For the text-containing cell, return its midpoint in (x, y) coordinate format. 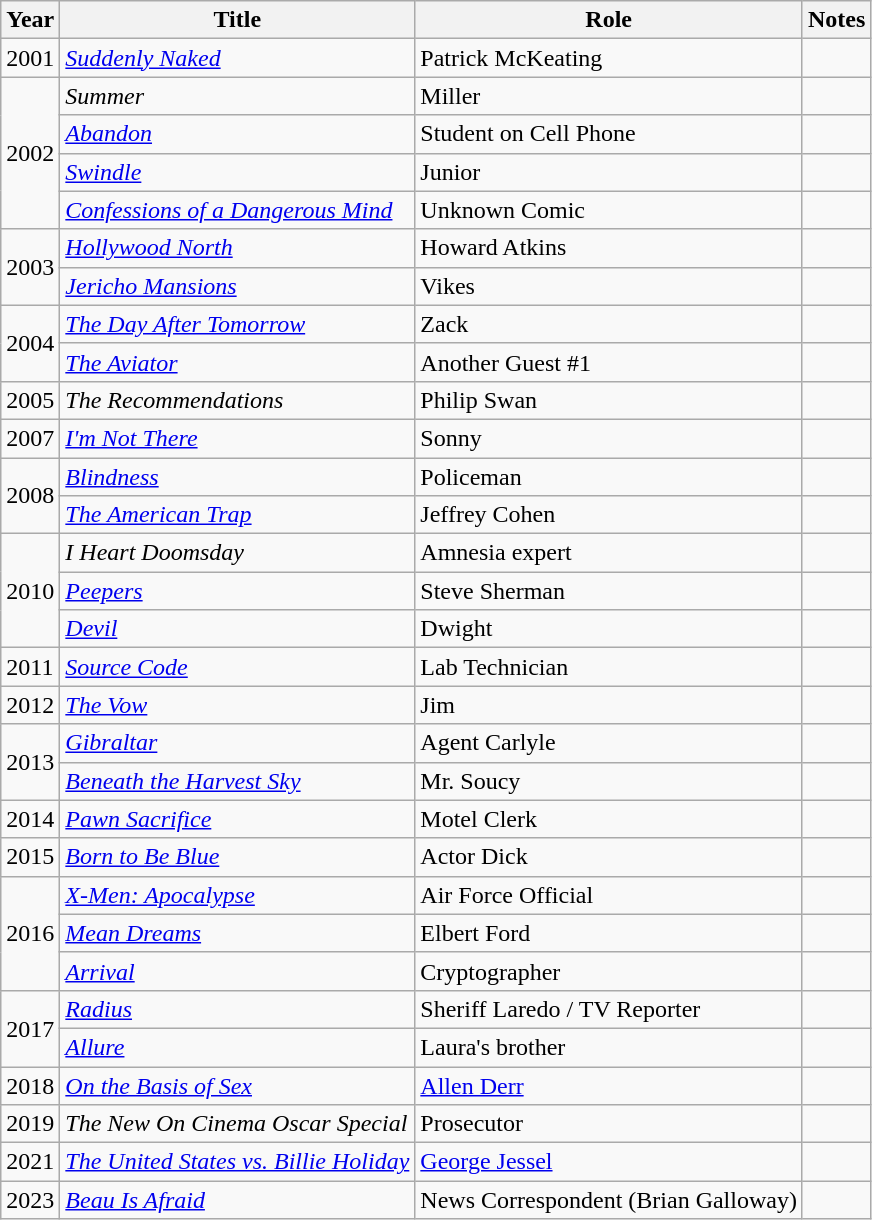
2016 (30, 933)
Junior (609, 172)
The American Trap (238, 515)
I'm Not There (238, 438)
2023 (30, 1200)
Swindle (238, 172)
2002 (30, 153)
Sheriff Laredo / TV Reporter (609, 1009)
X-Men: Apocalypse (238, 895)
The Day After Tomorrow (238, 324)
I Heart Doomsday (238, 553)
Source Code (238, 667)
2008 (30, 496)
Motel Clerk (609, 819)
Radius (238, 1009)
Cryptographer (609, 971)
Lab Technician (609, 667)
Philip Swan (609, 400)
Allure (238, 1047)
Steve Sherman (609, 591)
Year (30, 20)
Mr. Soucy (609, 781)
2011 (30, 667)
Role (609, 20)
2010 (30, 591)
2014 (30, 819)
2017 (30, 1028)
Dwight (609, 629)
The New On Cinema Oscar Special (238, 1124)
Title (238, 20)
Abandon (238, 134)
Hollywood North (238, 248)
Agent Carlyle (609, 743)
Elbert Ford (609, 933)
Born to Be Blue (238, 857)
Actor Dick (609, 857)
Amnesia expert (609, 553)
The Vow (238, 705)
2005 (30, 400)
Zack (609, 324)
Policeman (609, 477)
Allen Derr (609, 1085)
Beau Is Afraid (238, 1200)
Student on Cell Phone (609, 134)
Suddenly Naked (238, 58)
Arrival (238, 971)
2003 (30, 267)
The Recommendations (238, 400)
Laura's brother (609, 1047)
2004 (30, 343)
2021 (30, 1162)
Vikes (609, 286)
Devil (238, 629)
2007 (30, 438)
Beneath the Harvest Sky (238, 781)
On the Basis of Sex (238, 1085)
2001 (30, 58)
News Correspondent (Brian Galloway) (609, 1200)
2019 (30, 1124)
Unknown Comic (609, 210)
Mean Dreams (238, 933)
Another Guest #1 (609, 362)
Jeffrey Cohen (609, 515)
Gibraltar (238, 743)
Blindness (238, 477)
Sonny (609, 438)
Notes (836, 20)
Jericho Mansions (238, 286)
Howard Atkins (609, 248)
2018 (30, 1085)
Confessions of a Dangerous Mind (238, 210)
Summer (238, 96)
The Aviator (238, 362)
Pawn Sacrifice (238, 819)
Prosecutor (609, 1124)
Miller (609, 96)
2012 (30, 705)
Peepers (238, 591)
2013 (30, 762)
2015 (30, 857)
Air Force Official (609, 895)
Jim (609, 705)
The United States vs. Billie Holiday (238, 1162)
George Jessel (609, 1162)
Patrick McKeating (609, 58)
